Provide the (x, y) coordinate of the cell's center where the given text is located.  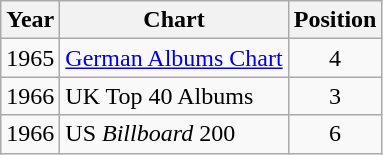
UK Top 40 Albums (174, 96)
US Billboard 200 (174, 134)
1965 (30, 58)
6 (335, 134)
Chart (174, 20)
Position (335, 20)
3 (335, 96)
Year (30, 20)
German Albums Chart (174, 58)
4 (335, 58)
